Locate the cell with the specified text and output its (X, Y) center coordinate. 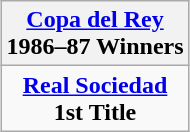
Copa del Rey1986–87 Winners (95, 34)
Real Sociedad1st Title (95, 98)
